Find where the given text appears and provide that cell's center as [x, y] coordinate. 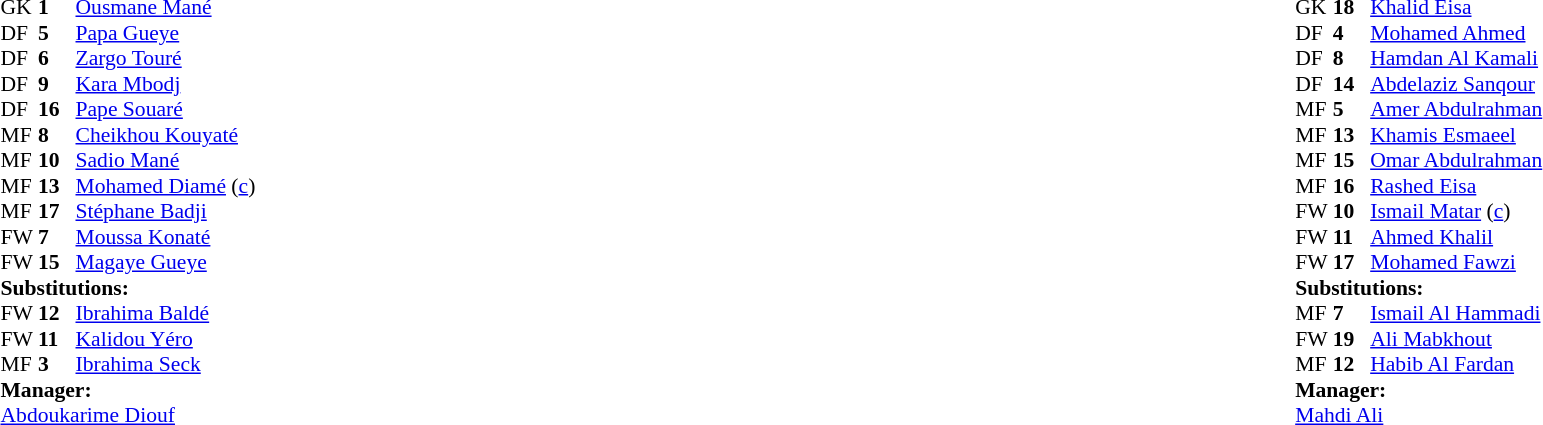
Stéphane Badji [166, 211]
Ismail Matar (c) [1456, 211]
Ali Mabkhout [1456, 339]
Abdelaziz Sanqour [1456, 84]
Sadio Mané [166, 161]
Mohamed Diamé (c) [166, 186]
Pape Souaré [166, 109]
3 [57, 365]
Ismail Al Hammadi [1456, 313]
Habib Al Fardan [1456, 365]
Moussa Konaté [166, 237]
Amer Abdulrahman [1456, 109]
Ibrahima Baldé [166, 313]
Mohamed Fawzi [1456, 263]
Ahmed Khalil [1456, 237]
Rashed Eisa [1456, 186]
Kalidou Yéro [166, 339]
Ibrahima Seck [166, 365]
6 [57, 59]
Kara Mbodj [166, 84]
Omar Abdulrahman [1456, 161]
Mohamed Ahmed [1456, 33]
Hamdan Al Kamali [1456, 59]
Magaye Gueye [166, 263]
Zargo Touré [166, 59]
Khamis Esmaeel [1456, 135]
19 [1352, 339]
4 [1352, 33]
Papa Gueye [166, 33]
14 [1352, 84]
Cheikhou Kouyaté [166, 135]
9 [57, 84]
